Provide the [x, y] coordinate of the cell's center where the given text is located.  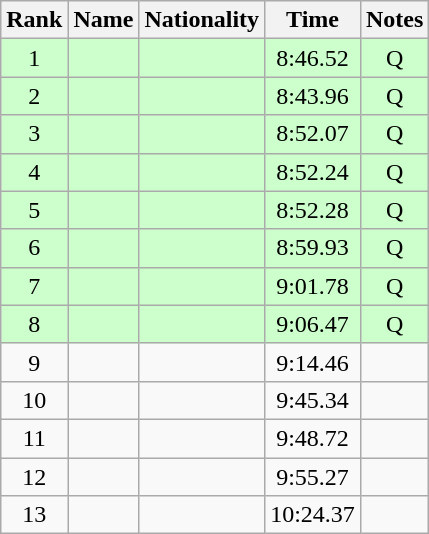
9:48.72 [313, 438]
8 [34, 324]
9:14.46 [313, 362]
Nationality [202, 20]
8:52.28 [313, 210]
2 [34, 96]
9:06.47 [313, 324]
1 [34, 58]
9 [34, 362]
8:43.96 [313, 96]
9:01.78 [313, 286]
8:52.07 [313, 134]
9:45.34 [313, 400]
13 [34, 515]
12 [34, 477]
6 [34, 248]
Rank [34, 20]
Notes [394, 20]
Name [104, 20]
8:59.93 [313, 248]
8:46.52 [313, 58]
7 [34, 286]
5 [34, 210]
10 [34, 400]
3 [34, 134]
10:24.37 [313, 515]
9:55.27 [313, 477]
Time [313, 20]
8:52.24 [313, 172]
11 [34, 438]
4 [34, 172]
